For the text-containing cell, return its midpoint in [x, y] coordinate format. 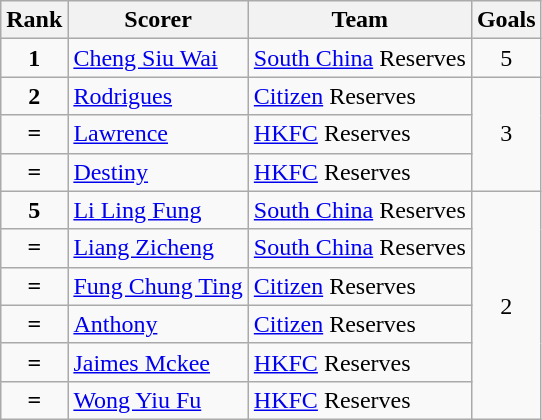
Jaimes Mckee [158, 362]
Fung Chung Ting [158, 286]
Lawrence [158, 134]
Rank [34, 20]
Liang Zicheng [158, 248]
Wong Yiu Fu [158, 400]
1 [34, 58]
Cheng Siu Wai [158, 58]
Team [360, 20]
Scorer [158, 20]
Goals [506, 20]
Destiny [158, 172]
3 [506, 134]
Li Ling Fung [158, 210]
Anthony [158, 324]
Rodrigues [158, 96]
